Find where the given text appears and provide that cell's center as (x, y) coordinate. 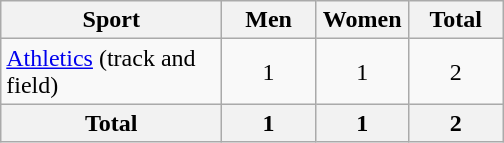
Athletics (track and field) (112, 72)
Sport (112, 20)
Women (362, 20)
Men (269, 20)
